Extract the [x, y] coordinate from the center of the cell holding the provided text.  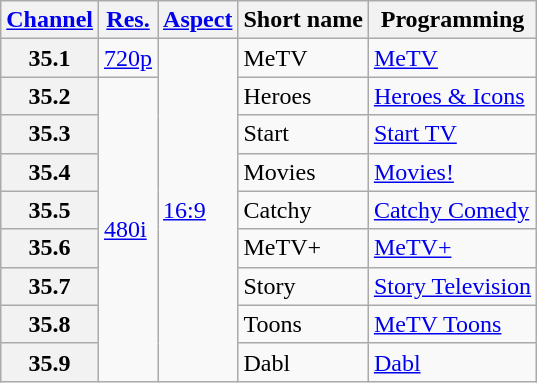
Heroes & Icons [452, 96]
35.5 [50, 210]
Movies! [452, 172]
Res. [128, 20]
480i [128, 229]
35.2 [50, 96]
16:9 [198, 210]
Aspect [198, 20]
Short name [303, 20]
Programming [452, 20]
Start [303, 134]
35.6 [50, 248]
35.9 [50, 362]
Start TV [452, 134]
Catchy [303, 210]
Story Television [452, 286]
35.1 [50, 58]
35.4 [50, 172]
Heroes [303, 96]
Catchy Comedy [452, 210]
MeTV Toons [452, 324]
35.8 [50, 324]
35.7 [50, 286]
35.3 [50, 134]
Movies [303, 172]
Story [303, 286]
Channel [50, 20]
Toons [303, 324]
720p [128, 58]
